From the cell containing the given text, extract its center point as [x, y] coordinate. 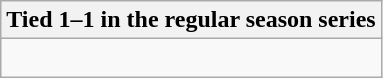
Tied 1–1 in the regular season series [191, 20]
